Detect which cell encompasses the target text, then output its (X, Y) center coordinate. 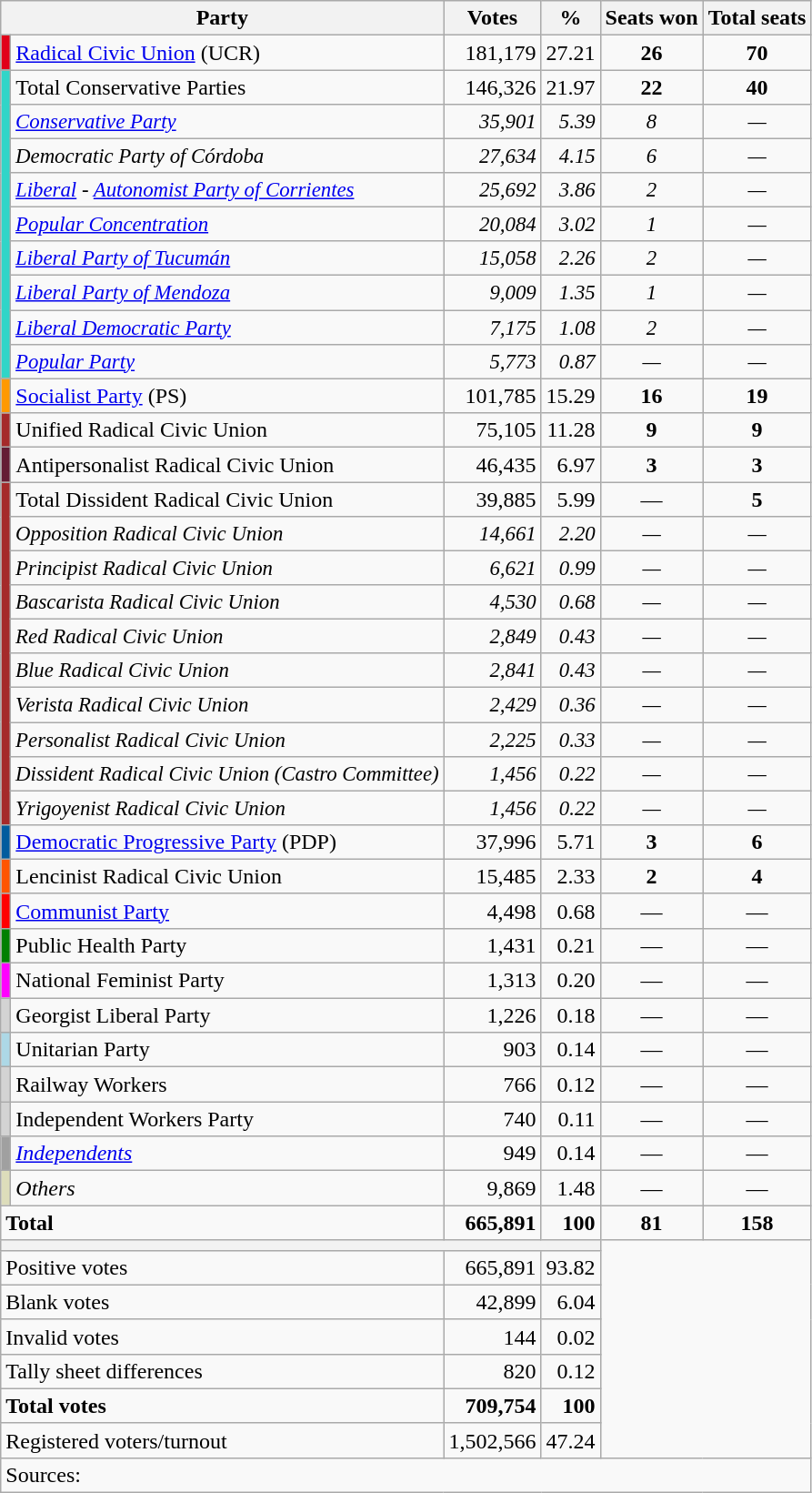
Positive votes (222, 1267)
11.28 (571, 430)
0.18 (571, 1015)
2.20 (571, 534)
4 (757, 876)
Seats won (651, 18)
3.86 (571, 190)
46,435 (493, 465)
Verista Radical Civic Union (227, 705)
Blue Radical Civic Union (227, 671)
949 (493, 1154)
0.11 (571, 1119)
158 (757, 1223)
15.29 (571, 396)
9,869 (493, 1188)
5.99 (571, 499)
% (571, 18)
Total (222, 1223)
Communist Party (227, 911)
Conservative Party (227, 122)
Party (222, 18)
2,849 (493, 637)
81 (651, 1223)
Unitarian Party (227, 1050)
Personalist Radical Civic Union (227, 740)
8 (651, 122)
0.36 (571, 705)
Railway Workers (227, 1084)
Democratic Party of Córdoba (227, 156)
25,692 (493, 190)
39,885 (493, 499)
2.33 (571, 876)
1.48 (571, 1188)
0.33 (571, 740)
Popular Concentration (227, 225)
766 (493, 1084)
3.02 (571, 225)
146,326 (493, 87)
42,899 (493, 1302)
19 (757, 396)
1,226 (493, 1015)
1,313 (493, 981)
Bascarista Radical Civic Union (227, 602)
22 (651, 87)
Blank votes (222, 1302)
Tally sheet differences (222, 1371)
Registered voters/turnout (222, 1440)
740 (493, 1119)
Liberal Party of Tucumán (227, 258)
20,084 (493, 225)
21.97 (571, 87)
Liberal Democratic Party (227, 327)
40 (757, 87)
1,502,566 (493, 1440)
0.21 (571, 945)
47.24 (571, 1440)
Democratic Progressive Party (PDP) (227, 842)
Yrigoyenist Radical Civic Union (227, 808)
Independent Workers Party (227, 1119)
27.21 (571, 53)
144 (493, 1337)
35,901 (493, 122)
6.04 (571, 1302)
0.87 (571, 361)
5,773 (493, 361)
Lencinist Radical Civic Union (227, 876)
15,485 (493, 876)
820 (493, 1371)
15,058 (493, 258)
2,429 (493, 705)
5 (757, 499)
4.15 (571, 156)
Dissident Radical Civic Union (Castro Committee) (227, 773)
Total Conservative Parties (227, 87)
Sources: (406, 1475)
16 (651, 396)
5.71 (571, 842)
75,105 (493, 430)
Liberal - Autonomist Party of Corrientes (227, 190)
Public Health Party (227, 945)
0.99 (571, 569)
14,661 (493, 534)
Independents (227, 1154)
1.08 (571, 327)
Socialist Party (PS) (227, 396)
37,996 (493, 842)
Popular Party (227, 361)
Invalid votes (222, 1337)
93.82 (571, 1267)
Principist Radical Civic Union (227, 569)
National Feminist Party (227, 981)
Total votes (222, 1406)
5.39 (571, 122)
Votes (493, 18)
Georgist Liberal Party (227, 1015)
27,634 (493, 156)
Others (227, 1188)
Red Radical Civic Union (227, 637)
181,179 (493, 53)
1.35 (571, 293)
6,621 (493, 569)
0.02 (571, 1337)
Liberal Party of Mendoza (227, 293)
2.26 (571, 258)
Opposition Radical Civic Union (227, 534)
4,530 (493, 602)
70 (757, 53)
0.20 (571, 981)
9,009 (493, 293)
Total seats (757, 18)
Unified Radical Civic Union (227, 430)
2,225 (493, 740)
7,175 (493, 327)
709,754 (493, 1406)
Antipersonalist Radical Civic Union (227, 465)
1,431 (493, 945)
4,498 (493, 911)
6.97 (571, 465)
Radical Civic Union (UCR) (227, 53)
903 (493, 1050)
2,841 (493, 671)
Total Dissident Radical Civic Union (227, 499)
101,785 (493, 396)
26 (651, 53)
